Extract the (x, y) coordinate from the center of the cell holding the provided text.  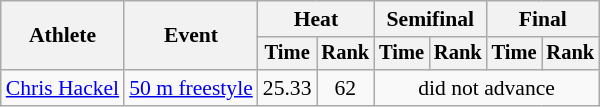
Final (543, 19)
62 (345, 88)
Semifinal (430, 19)
Chris Hackel (62, 88)
Athlete (62, 36)
did not advance (486, 88)
50 m freestyle (191, 88)
Event (191, 36)
Heat (316, 19)
25.33 (288, 88)
